Capture the cell that displays the provided text and extract its [x, y] central coordinate. 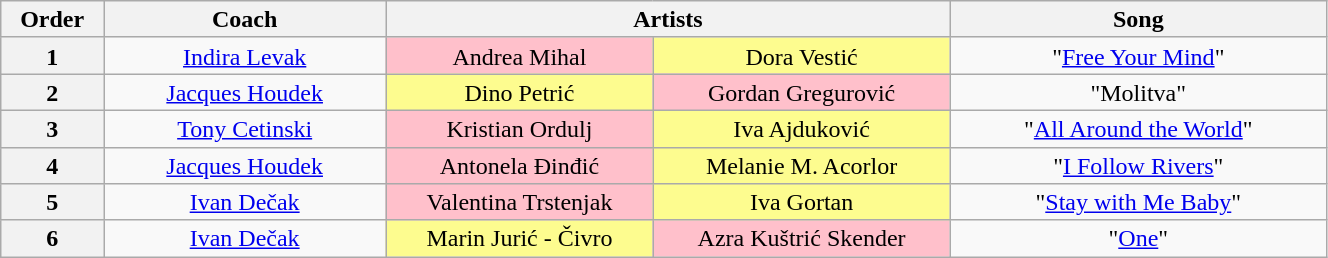
Iva Ajduković [802, 128]
"Molitva" [1138, 92]
Andrea Mihal [520, 56]
"All Around the World" [1138, 128]
Order [52, 20]
Song [1138, 20]
Tony Cetinski [245, 128]
Melanie M. Acorlor [802, 166]
Artists [668, 20]
2 [52, 92]
"I Follow Rivers" [1138, 166]
Antonela Đinđić [520, 166]
"Stay with Me Baby" [1138, 202]
Kristian Ordulj [520, 128]
Valentina Trstenjak [520, 202]
Coach [245, 20]
1 [52, 56]
Indira Levak [245, 56]
Azra Kuštrić Skender [802, 238]
Dino Petrić [520, 92]
"One" [1138, 238]
4 [52, 166]
3 [52, 128]
Gordan Gregurović [802, 92]
5 [52, 202]
Marin Jurić - Čivro [520, 238]
6 [52, 238]
"Free Your Mind" [1138, 56]
Dora Vestić [802, 56]
Iva Gortan [802, 202]
